Detect which cell encompasses the target text, then output its (X, Y) center coordinate. 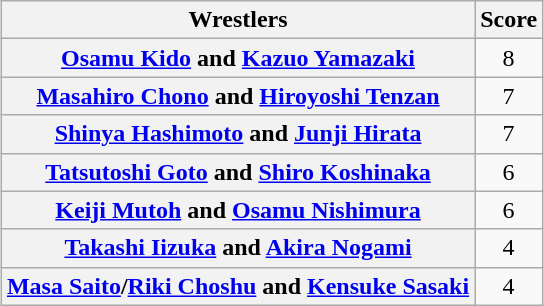
Takashi Iizuka and Akira Nogami (238, 248)
Wrestlers (238, 20)
Osamu Kido and Kazuo Yamazaki (238, 58)
Masahiro Chono and Hiroyoshi Tenzan (238, 96)
Tatsutoshi Goto and Shiro Koshinaka (238, 172)
Masa Saito/Riki Choshu and Kensuke Sasaki (238, 286)
Keiji Mutoh and Osamu Nishimura (238, 210)
Score (509, 20)
Shinya Hashimoto and Junji Hirata (238, 134)
8 (509, 58)
